Scan for the cell matching the given text and deliver its (x, y) coordinate at center. 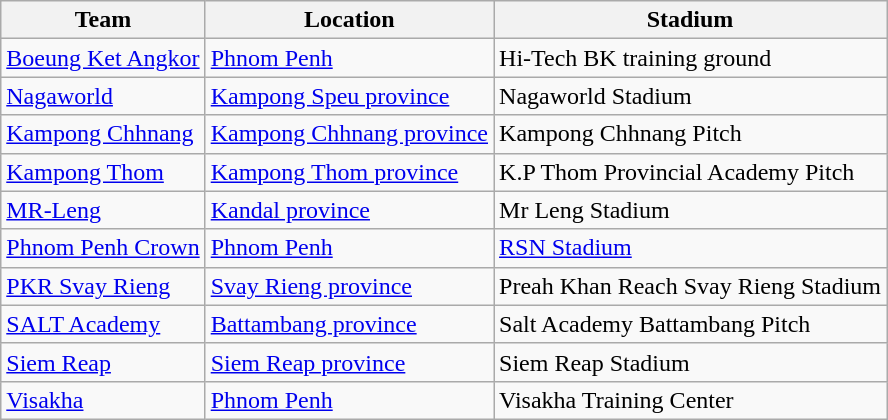
K.P Thom Provincial Academy Pitch (690, 172)
Mr Leng Stadium (690, 210)
Kampong Chhnang Pitch (690, 134)
Hi-Tech BK training ground (690, 58)
Kampong Speu province (349, 96)
Visakha (103, 400)
Kampong Thom (103, 172)
Kandal province (349, 210)
RSN Stadium (690, 248)
Kampong Thom province (349, 172)
Siem Reap province (349, 362)
Team (103, 20)
Location (349, 20)
Salt Academy Battambang Pitch (690, 324)
Boeung Ket Angkor (103, 58)
Preah Khan Reach Svay Rieng Stadium (690, 286)
Nagaworld Stadium (690, 96)
SALT Academy (103, 324)
MR-Leng (103, 210)
Stadium (690, 20)
Phnom Penh Crown (103, 248)
Kampong Chhnang province (349, 134)
Siem Reap Stadium (690, 362)
Battambang province (349, 324)
Kampong Chhnang (103, 134)
Visakha Training Center (690, 400)
Svay Rieng province (349, 286)
Siem Reap (103, 362)
Nagaworld (103, 96)
PKR Svay Rieng (103, 286)
